Scan for the cell matching the given text and deliver its (X, Y) coordinate at center. 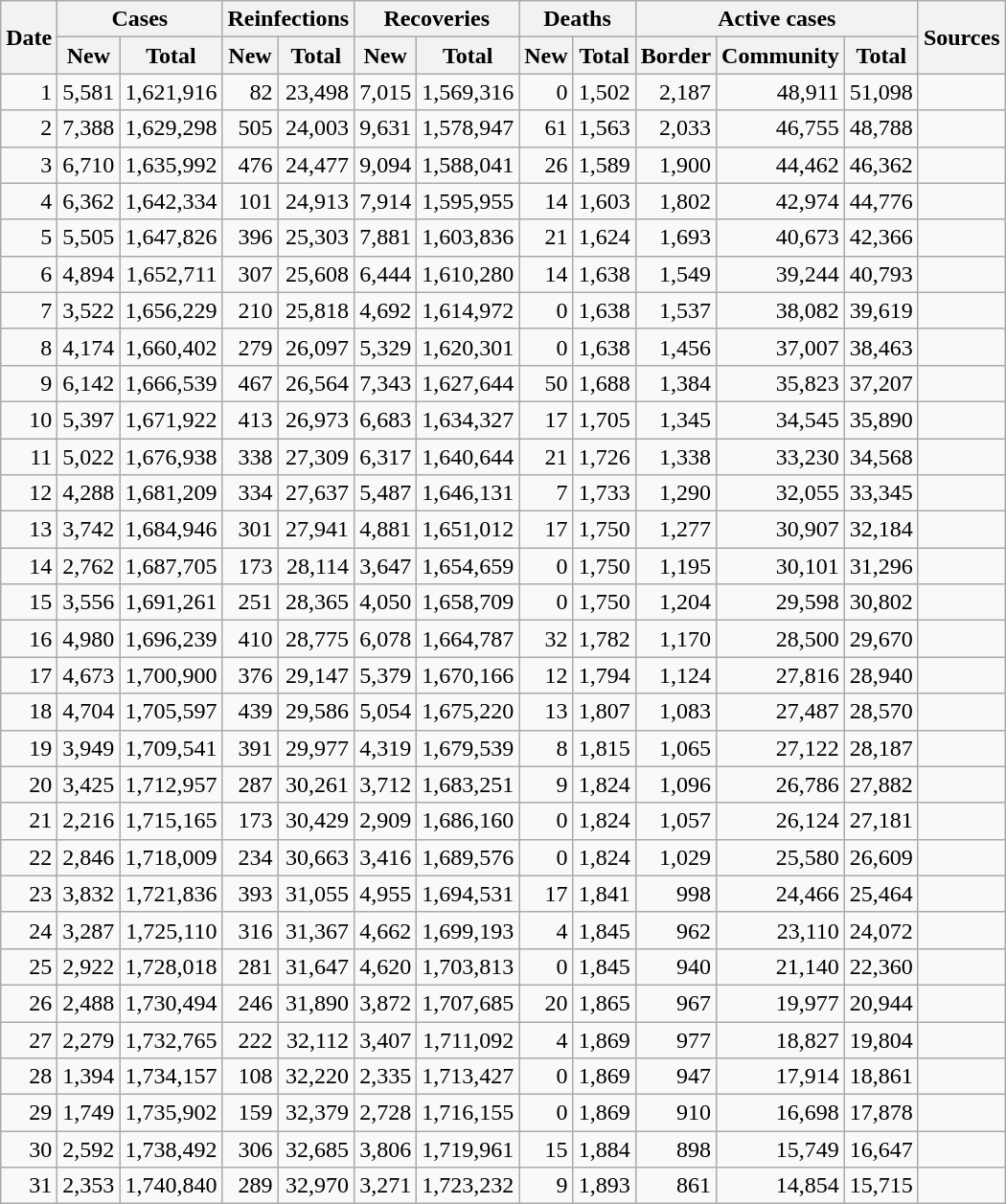
2,335 (385, 1077)
1,204 (675, 602)
1,057 (675, 821)
1,718,009 (171, 857)
38,463 (881, 347)
32 (546, 639)
Reinfections (288, 19)
5 (29, 238)
1,732,765 (171, 1039)
27 (29, 1039)
1,595,955 (468, 201)
1,627,644 (468, 383)
26,097 (316, 347)
19,804 (881, 1039)
42,366 (881, 238)
Cases (140, 19)
1,884 (604, 1149)
3,712 (385, 784)
1,651,012 (468, 530)
1,664,787 (468, 639)
46,755 (781, 128)
30 (29, 1149)
35,823 (781, 383)
27,941 (316, 530)
Recoveries (437, 19)
39,244 (781, 274)
1,709,541 (171, 748)
1,549 (675, 274)
910 (675, 1113)
4,955 (385, 894)
159 (250, 1113)
Border (675, 56)
3 (29, 165)
1,705 (604, 420)
4,050 (385, 602)
4,692 (385, 310)
11 (29, 457)
15,749 (781, 1149)
1,675,220 (468, 712)
2,279 (88, 1039)
1,807 (604, 712)
1,563 (604, 128)
222 (250, 1039)
1,749 (88, 1113)
29,670 (881, 639)
1,195 (675, 566)
1,707,685 (468, 1003)
1,802 (675, 201)
1,716,155 (468, 1113)
2,216 (88, 821)
24,003 (316, 128)
1,723,232 (468, 1186)
3,522 (88, 310)
1,679,539 (468, 748)
3,271 (385, 1186)
1,502 (604, 92)
1,345 (675, 420)
7,015 (385, 92)
5,329 (385, 347)
108 (250, 1077)
32,379 (316, 1113)
234 (250, 857)
287 (250, 784)
1,696,239 (171, 639)
2,488 (88, 1003)
25,580 (781, 857)
27,309 (316, 457)
34,545 (781, 420)
1,735,902 (171, 1113)
439 (250, 712)
210 (250, 310)
1,687,705 (171, 566)
3,806 (385, 1149)
1,384 (675, 383)
101 (250, 201)
27,487 (781, 712)
410 (250, 639)
29,147 (316, 675)
6,078 (385, 639)
32,184 (881, 530)
48,911 (781, 92)
1,893 (604, 1186)
3,742 (88, 530)
24 (29, 930)
1,170 (675, 639)
37,007 (781, 347)
1,621,916 (171, 92)
42,974 (781, 201)
1,456 (675, 347)
1,670,166 (468, 675)
30,101 (781, 566)
898 (675, 1149)
1,711,092 (468, 1039)
1,728,018 (171, 966)
1,688 (604, 383)
861 (675, 1186)
1,738,492 (171, 1149)
9,631 (385, 128)
34,568 (881, 457)
40,673 (781, 238)
32,220 (316, 1077)
38,082 (781, 310)
306 (250, 1149)
28,187 (881, 748)
1,660,402 (171, 347)
3,407 (385, 1039)
24,477 (316, 165)
10 (29, 420)
1,689,576 (468, 857)
35,890 (881, 420)
23,498 (316, 92)
23,110 (781, 930)
30,907 (781, 530)
1,652,711 (171, 274)
26,609 (881, 857)
246 (250, 1003)
940 (675, 966)
16 (29, 639)
1,642,334 (171, 201)
1,782 (604, 639)
50 (546, 383)
307 (250, 274)
2,033 (675, 128)
1,290 (675, 493)
947 (675, 1077)
61 (546, 128)
4,288 (88, 493)
27,637 (316, 493)
301 (250, 530)
6,317 (385, 457)
1,629,298 (171, 128)
4,620 (385, 966)
3,647 (385, 566)
28,570 (881, 712)
7,343 (385, 383)
5,379 (385, 675)
1,635,992 (171, 165)
3,425 (88, 784)
1,683,251 (468, 784)
1,730,494 (171, 1003)
967 (675, 1003)
1,733 (604, 493)
3,416 (385, 857)
28 (29, 1077)
1,624 (604, 238)
1,712,957 (171, 784)
2,846 (88, 857)
6,444 (385, 274)
31,890 (316, 1003)
1,394 (88, 1077)
33,345 (881, 493)
1,569,316 (468, 92)
393 (250, 894)
31,647 (316, 966)
1,065 (675, 748)
32,685 (316, 1149)
3,832 (88, 894)
2,728 (385, 1113)
31,367 (316, 930)
6,683 (385, 420)
1,705,597 (171, 712)
2,922 (88, 966)
18,861 (881, 1077)
31,055 (316, 894)
25,303 (316, 238)
26,973 (316, 420)
1,578,947 (468, 128)
28,500 (781, 639)
4,704 (88, 712)
1,703,813 (468, 966)
51,098 (881, 92)
44,776 (881, 201)
3,287 (88, 930)
6,142 (88, 383)
1 (29, 92)
21,140 (781, 966)
20,944 (881, 1003)
334 (250, 493)
7,881 (385, 238)
1,338 (675, 457)
1,658,709 (468, 602)
25,608 (316, 274)
1,537 (675, 310)
32,055 (781, 493)
1,634,327 (468, 420)
2 (29, 128)
1,725,110 (171, 930)
1,656,229 (171, 310)
22 (29, 857)
2,187 (675, 92)
26,564 (316, 383)
1,694,531 (468, 894)
Active cases (776, 19)
2,909 (385, 821)
505 (250, 128)
27,882 (881, 784)
289 (250, 1186)
25 (29, 966)
9,094 (385, 165)
1,700,900 (171, 675)
24,072 (881, 930)
4,894 (88, 274)
1,734,157 (171, 1077)
4,662 (385, 930)
1,610,280 (468, 274)
1,588,041 (468, 165)
7,914 (385, 201)
1,693 (675, 238)
19,977 (781, 1003)
30,261 (316, 784)
19 (29, 748)
4,673 (88, 675)
1,841 (604, 894)
3,872 (385, 1003)
Sources (962, 37)
1,646,131 (468, 493)
4,881 (385, 530)
1,794 (604, 675)
30,663 (316, 857)
37,207 (881, 383)
27,181 (881, 821)
1,691,261 (171, 602)
18,827 (781, 1039)
17,878 (881, 1113)
30,802 (881, 602)
316 (250, 930)
396 (250, 238)
1,640,644 (468, 457)
32,112 (316, 1039)
5,505 (88, 238)
24,466 (781, 894)
376 (250, 675)
29,598 (781, 602)
18 (29, 712)
1,647,826 (171, 238)
391 (250, 748)
25,464 (881, 894)
1,900 (675, 165)
25,818 (316, 310)
1,726 (604, 457)
17,914 (781, 1077)
4,980 (88, 639)
1,671,922 (171, 420)
1,124 (675, 675)
3,949 (88, 748)
33,230 (781, 457)
5,054 (385, 712)
29,586 (316, 712)
1,699,193 (468, 930)
40,793 (881, 274)
1,686,160 (468, 821)
Deaths (577, 19)
4,319 (385, 748)
1,614,972 (468, 310)
1,654,659 (468, 566)
1,740,840 (171, 1186)
1,684,946 (171, 530)
1,681,209 (171, 493)
29 (29, 1113)
16,647 (881, 1149)
1,666,539 (171, 383)
2,762 (88, 566)
16,698 (781, 1113)
1,603 (604, 201)
1,676,938 (171, 457)
15,715 (881, 1186)
2,592 (88, 1149)
5,022 (88, 457)
30,429 (316, 821)
23 (29, 894)
279 (250, 347)
281 (250, 966)
962 (675, 930)
1,277 (675, 530)
44,462 (781, 165)
24,913 (316, 201)
22,360 (881, 966)
467 (250, 383)
Date (29, 37)
48,788 (881, 128)
1,603,836 (468, 238)
1,815 (604, 748)
32,970 (316, 1186)
28,940 (881, 675)
338 (250, 457)
5,397 (88, 420)
6 (29, 274)
998 (675, 894)
6,362 (88, 201)
Community (781, 56)
14,854 (781, 1186)
28,365 (316, 602)
2,353 (88, 1186)
476 (250, 165)
27,122 (781, 748)
1,715,165 (171, 821)
5,581 (88, 92)
26,786 (781, 784)
31,296 (881, 566)
28,775 (316, 639)
5,487 (385, 493)
3,556 (88, 602)
1,589 (604, 165)
1,620,301 (468, 347)
82 (250, 92)
7,388 (88, 128)
4,174 (88, 347)
1,029 (675, 857)
1,083 (675, 712)
31 (29, 1186)
6,710 (88, 165)
1,719,961 (468, 1149)
413 (250, 420)
39,619 (881, 310)
27,816 (781, 675)
1,096 (675, 784)
28,114 (316, 566)
1,721,836 (171, 894)
26,124 (781, 821)
251 (250, 602)
29,977 (316, 748)
1,865 (604, 1003)
977 (675, 1039)
46,362 (881, 165)
1,713,427 (468, 1077)
